Identify which cell holds the provided text, then report its (X, Y) central coordinate. 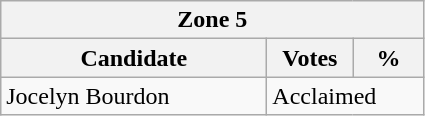
Candidate (134, 58)
Jocelyn Bourdon (134, 96)
Acclaimed (346, 96)
Zone 5 (212, 20)
% (388, 58)
Votes (310, 58)
